For the text-containing cell, return its midpoint in [x, y] coordinate format. 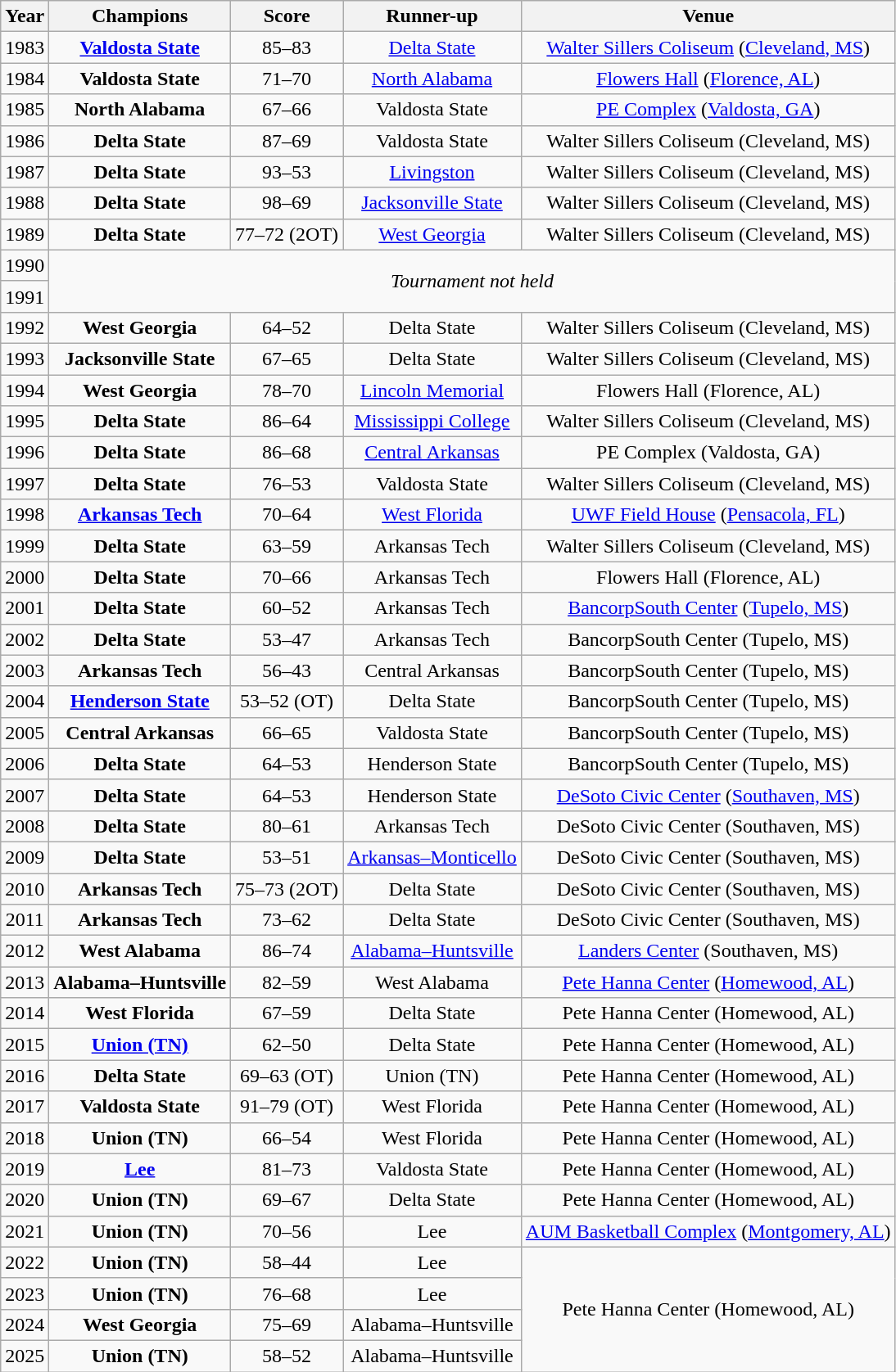
Mississippi College [432, 422]
53–51 [287, 857]
2001 [25, 608]
67–59 [287, 1013]
1988 [25, 203]
73–62 [287, 920]
Lincoln Memorial [432, 390]
1997 [25, 484]
71–70 [287, 79]
Livingston [432, 172]
2019 [25, 1169]
75–73 (2OT) [287, 888]
2015 [25, 1045]
2021 [25, 1231]
69–63 (OT) [287, 1076]
1987 [25, 172]
2007 [25, 795]
Landers Center (Southaven, MS) [708, 951]
78–70 [287, 390]
1994 [25, 390]
1992 [25, 327]
91–79 (OT) [287, 1107]
Arkansas–Monticello [432, 857]
1985 [25, 110]
Score [287, 16]
2014 [25, 1013]
1983 [25, 47]
2010 [25, 888]
2017 [25, 1107]
Runner-up [432, 16]
1989 [25, 234]
53–52 (OT) [287, 702]
62–50 [287, 1045]
80–61 [287, 826]
69–67 [287, 1200]
1998 [25, 515]
58–44 [287, 1262]
56–43 [287, 670]
1984 [25, 79]
Year [25, 16]
2020 [25, 1200]
2003 [25, 670]
70–66 [287, 577]
81–73 [287, 1169]
98–69 [287, 203]
Champions [140, 16]
67–65 [287, 359]
60–52 [287, 608]
82–59 [287, 982]
1993 [25, 359]
58–52 [287, 1356]
Venue [708, 16]
66–54 [287, 1138]
2004 [25, 702]
64–52 [287, 327]
87–69 [287, 141]
63–59 [287, 546]
77–72 (2OT) [287, 234]
76–53 [287, 484]
86–68 [287, 453]
2013 [25, 982]
2022 [25, 1262]
93–53 [287, 172]
1991 [25, 296]
76–68 [287, 1293]
UWF Field House (Pensacola, FL) [708, 515]
1990 [25, 265]
2023 [25, 1293]
1996 [25, 453]
2006 [25, 764]
85–83 [287, 47]
86–64 [287, 422]
2016 [25, 1076]
2018 [25, 1138]
2024 [25, 1325]
1986 [25, 141]
2000 [25, 577]
67–66 [287, 110]
AUM Basketball Complex (Montgomery, AL) [708, 1231]
Tournament not held [472, 281]
2008 [25, 826]
75–69 [287, 1325]
86–74 [287, 951]
2012 [25, 951]
1995 [25, 422]
2025 [25, 1356]
2009 [25, 857]
70–56 [287, 1231]
2005 [25, 733]
1999 [25, 546]
66–65 [287, 733]
2011 [25, 920]
53–47 [287, 639]
2002 [25, 639]
70–64 [287, 515]
